Detect which cell encompasses the target text, then output its [x, y] center coordinate. 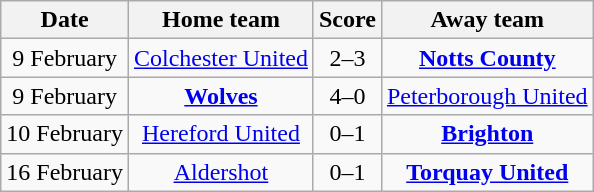
Hereford United [220, 134]
Colchester United [220, 58]
Wolves [220, 96]
Notts County [487, 58]
Torquay United [487, 172]
16 February [65, 172]
Brighton [487, 134]
Away team [487, 20]
Score [347, 20]
Aldershot [220, 172]
10 February [65, 134]
2–3 [347, 58]
Date [65, 20]
Peterborough United [487, 96]
Home team [220, 20]
4–0 [347, 96]
